Locate the cell with the specified text and output its (X, Y) center coordinate. 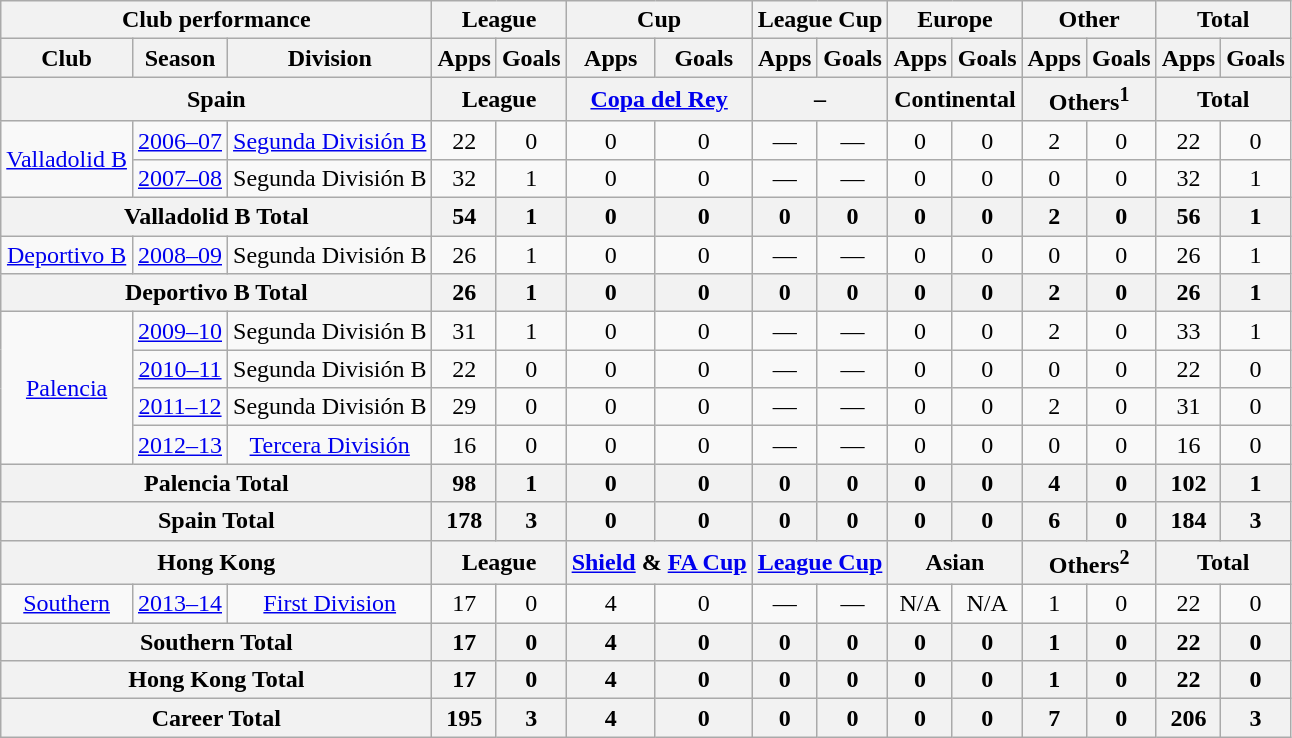
Club performance (216, 20)
Others1 (1089, 100)
2007–08 (180, 178)
Southern (67, 604)
Season (180, 58)
Deportivo B Total (216, 293)
Cup (659, 20)
Hong Kong (216, 562)
Tercera División (330, 445)
7 (1054, 718)
2012–13 (180, 445)
Shield & FA Cup (659, 562)
– (820, 100)
2011–12 (180, 407)
Others2 (1089, 562)
195 (464, 718)
184 (1188, 521)
Asian (955, 562)
Division (330, 58)
206 (1188, 718)
Southern Total (216, 642)
Deportivo B (67, 255)
2008–09 (180, 255)
First Division (330, 604)
Palencia Total (216, 483)
Valladolid B Total (216, 217)
178 (464, 521)
Valladolid B (67, 159)
2013–14 (180, 604)
102 (1188, 483)
56 (1188, 217)
2009–10 (180, 331)
Spain Total (216, 521)
33 (1188, 331)
Club (67, 58)
6 (1054, 521)
Hong Kong Total (216, 680)
Other (1089, 20)
2006–07 (180, 140)
Copa del Rey (659, 100)
Continental (955, 100)
54 (464, 217)
Career Total (216, 718)
Europe (955, 20)
2010–11 (180, 369)
98 (464, 483)
Palencia (67, 388)
29 (464, 407)
Spain (216, 100)
